Capture the cell that displays the provided text and extract its (x, y) central coordinate. 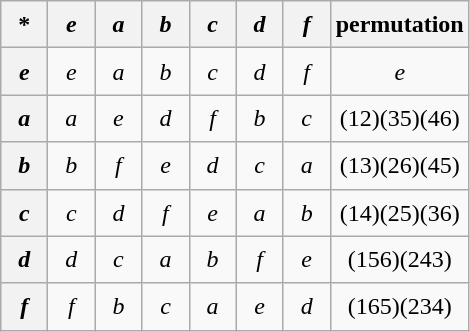
* (24, 24)
(13)(26)(45) (400, 166)
(156)(243) (400, 260)
(165)(234) (400, 306)
permutation (400, 24)
(12)(35)(46) (400, 118)
(14)(25)(36) (400, 212)
